Scan for the cell matching the given text and deliver its (x, y) coordinate at center. 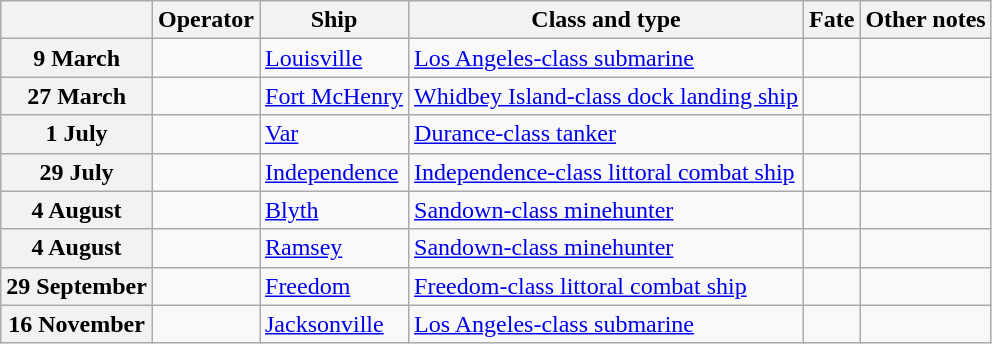
Operator (206, 20)
Blyth (334, 210)
Durance-class tanker (606, 134)
Var (334, 134)
Whidbey Island-class dock landing ship (606, 96)
29 September (77, 286)
Independence-class littoral combat ship (606, 172)
Independence (334, 172)
9 March (77, 58)
16 November (77, 324)
Other notes (926, 20)
Ramsey (334, 248)
29 July (77, 172)
Jacksonville (334, 324)
27 March (77, 96)
Freedom (334, 286)
Fate (832, 20)
Freedom-class littoral combat ship (606, 286)
Fort McHenry (334, 96)
Ship (334, 20)
Louisville (334, 58)
1 July (77, 134)
Class and type (606, 20)
